From the cell containing the given text, extract its center point as [X, Y] coordinate. 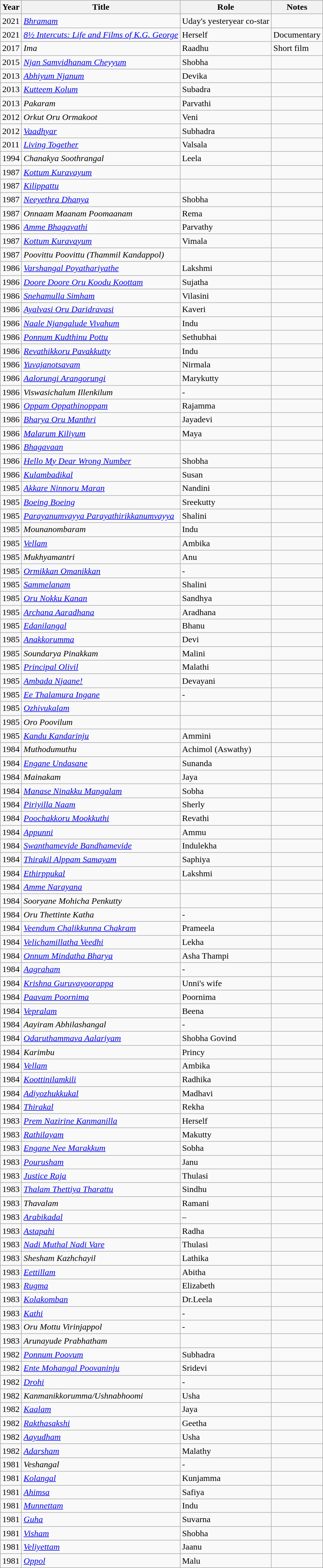
Amme Bhagavathi [101, 227]
Revathikkoru Pavakkutty [101, 351]
Susan [225, 475]
Unni's wife [225, 983]
Vepralam [101, 1011]
Uday's yesteryear co-star [225, 21]
Guha [101, 1520]
Nandini [225, 488]
Boeing Boeing [101, 502]
Bhanu [225, 626]
Living Together [101, 144]
Rema [225, 213]
Poornima [225, 997]
Geetha [225, 1423]
Malu [225, 1561]
Eettillam [101, 1272]
Malathy [225, 1451]
Madhavi [225, 1093]
Beena [225, 1011]
Karimbu [101, 1052]
Appunni [101, 832]
Ponnum Kudthinu Pottu [101, 337]
Elizabeth [225, 1286]
Adiyozhukkukal [101, 1093]
Munnettam [101, 1506]
Leela [225, 158]
Ambada Njaane! [101, 681]
Sethubhai [225, 337]
Nadi Muthal Nadi Vare [101, 1244]
Akkare Ninnoru Maran [101, 488]
Abhiyum Njanum [101, 76]
Arunayude Prabhatham [101, 1341]
1994 [11, 158]
Aradhana [225, 612]
Veni [225, 117]
Poovittu Poovittu (Thammil Kandappol) [101, 255]
Bharya Oru Manthri [101, 420]
Koottinilamkili [101, 1080]
Hello My Dear Wrong Number [101, 461]
Astapahi [101, 1231]
Oru Nokku Kanan [101, 598]
Oppol [101, 1561]
Sreekutty [225, 502]
Principal Olivil [101, 667]
Safiya [225, 1492]
Year [11, 7]
Doore Doore Oru Koodu Koottam [101, 282]
Radha [225, 1231]
Rekha [225, 1107]
Sindhu [225, 1189]
Parayanumvayya Parayathirikkanumvayya [101, 516]
Documentary [297, 35]
Varshangal Poyathariyathe [101, 268]
Sherly [225, 804]
Justice Raja [101, 1176]
Ahimsa [101, 1492]
Marykutty [225, 378]
Ethirppukal [101, 873]
Prem Nazirine Kanmanilla [101, 1121]
Swanthamevide Bandhamevide [101, 846]
Ammini [225, 736]
Mukhyamantri [101, 557]
Parvathy [225, 227]
Subadra [225, 90]
Kaalam [101, 1409]
Kandu Kandarinju [101, 736]
Veendum Chalikkunna Chakram [101, 928]
Kulambadikal [101, 475]
Kilippattu [101, 186]
Engane Nee Marakkum [101, 1148]
Yuvajanotsavam [101, 364]
Kutteem Kolum [101, 90]
Sammelanam [101, 584]
Odaruthammava Aalariyam [101, 1038]
Sujatha [225, 282]
Devayani [225, 681]
Rakthasakshi [101, 1423]
Abitha [225, 1272]
Onnum Mindatha Bharya [101, 956]
Jayadevi [225, 420]
Anu [225, 557]
Arabikadal [101, 1217]
Achimol (Aswathy) [225, 750]
Kolakomban [101, 1300]
Janu [225, 1162]
Engane Undasane [101, 763]
Thirakil Alppam Samayam [101, 860]
Poochakkoru Mookkuthi [101, 818]
Naale Njangalude Vivahum [101, 323]
Kolangal [101, 1478]
Kanmanikkorumma/Ushnabhoomi [101, 1396]
Aayudham [101, 1437]
Manase Ninakku Mangalam [101, 791]
Soundarya Pinakkam [101, 653]
Muthodumuthu [101, 750]
Ente Mohangal Poovaninju [101, 1368]
8½ Intercuts: Life and Films of K.G. George [101, 35]
Drohi [101, 1382]
Neeyethra Dhanya [101, 200]
Pakaram [101, 103]
Devi [225, 640]
Indulekha [225, 846]
Ayalvasi Oru Daridravasi [101, 310]
Nirmala [225, 364]
Sridevi [225, 1368]
Mainakam [101, 777]
Short film [297, 48]
2011 [11, 144]
Mounanombaram [101, 530]
Aalorungi Arangorungi [101, 378]
Ima [101, 48]
Ramani [225, 1203]
Kunjamma [225, 1478]
Piriyilla Naam [101, 804]
Malini [225, 653]
Shesham Kazhchayil [101, 1258]
Aagraham [101, 969]
Shobha Govind [225, 1038]
Lekha [225, 942]
Bhramam [101, 21]
Ammu [225, 832]
Valsala [225, 144]
Anakkorumma [101, 640]
Snehamulla Simham [101, 296]
Suvarna [225, 1520]
Veshangal [101, 1464]
Lathika [225, 1258]
Adarsham [101, 1451]
Oru Mottu Virinjappol [101, 1327]
Ee Thalamura Ingane [101, 695]
Oppam Oppathinoppam [101, 406]
Vilasini [225, 296]
Dr.Leela [225, 1300]
Asha Thampi [225, 956]
Thirakal [101, 1107]
Ponnum Poovum [101, 1355]
– [225, 1217]
Malathi [225, 667]
Raadhu [225, 48]
Amme Narayana [101, 887]
Rugma [101, 1286]
Visham [101, 1533]
Onnaam Maanam Poomaanam [101, 213]
Notes [297, 7]
Ormikkan Omanikkan [101, 571]
Parvathi [225, 103]
Paavam Poornima [101, 997]
Sooryane Mohicha Penkutty [101, 901]
Sandhya [225, 598]
Krishna Guruvayoorappa [101, 983]
Pourusham [101, 1162]
Oro Poovilum [101, 722]
Orkut Oru Ormakoot [101, 117]
Kaveri [225, 310]
Chanakya Soothrangal [101, 158]
Archana Aaradhana [101, 612]
Kathi [101, 1313]
Prameela [225, 928]
Vaadhyar [101, 131]
Devika [225, 76]
Role [225, 7]
Edanilangal [101, 626]
Velichamillatha Veedhi [101, 942]
Bhagavaan [101, 447]
Sunanda [225, 763]
Veliyettam [101, 1547]
Radhika [225, 1080]
Thavalam [101, 1203]
Njan Samvidhanam Cheyyum [101, 62]
Revathi [225, 818]
Makutty [225, 1135]
Viswasichalum Illenkilum [101, 392]
Oru Thettinte Katha [101, 915]
Maya [225, 433]
Malarum Kiliyum [101, 433]
Saphiya [225, 860]
Thalam Thettiya Tharattu [101, 1189]
Title [101, 7]
Rajamma [225, 406]
Princy [225, 1052]
Rathilayam [101, 1135]
2017 [11, 48]
Jaanu [225, 1547]
Ozhivukalam [101, 708]
Vimala [225, 241]
Aayiram Abhilashangal [101, 1024]
2015 [11, 62]
